Identify which cell holds the provided text, then report its (x, y) central coordinate. 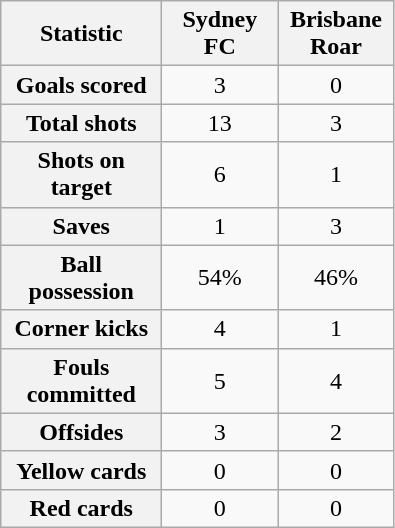
2 (336, 432)
Brisbane Roar (336, 34)
46% (336, 278)
Yellow cards (82, 470)
6 (220, 174)
Sydney FC (220, 34)
Offsides (82, 432)
Corner kicks (82, 329)
Total shots (82, 123)
Fouls committed (82, 380)
Shots on target (82, 174)
Goals scored (82, 85)
Ball possession (82, 278)
Red cards (82, 508)
Statistic (82, 34)
Saves (82, 226)
54% (220, 278)
5 (220, 380)
13 (220, 123)
